Find where the given text appears and provide that cell's center as [X, Y] coordinate. 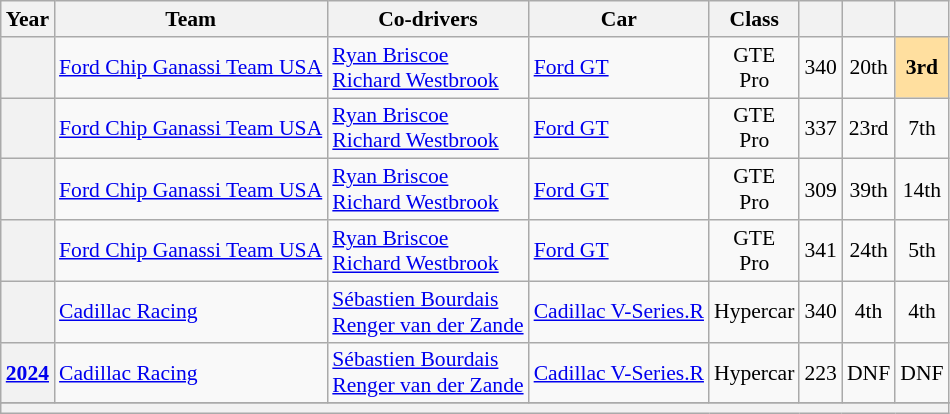
Car [619, 19]
3rd [922, 68]
2024 [28, 372]
309 [820, 190]
23rd [868, 128]
Class [754, 19]
Co-drivers [428, 19]
5th [922, 250]
7th [922, 128]
39th [868, 190]
24th [868, 250]
14th [922, 190]
341 [820, 250]
223 [820, 372]
337 [820, 128]
20th [868, 68]
Year [28, 19]
Team [190, 19]
